Capture the cell that displays the provided text and extract its [x, y] central coordinate. 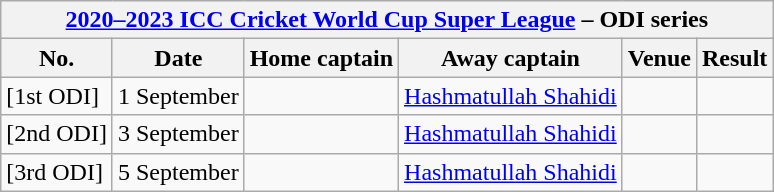
[1st ODI] [57, 96]
Date [178, 58]
Away captain [511, 58]
5 September [178, 172]
1 September [178, 96]
Home captain [321, 58]
No. [57, 58]
2020–2023 ICC Cricket World Cup Super League – ODI series [387, 20]
[3rd ODI] [57, 172]
[2nd ODI] [57, 134]
Result [734, 58]
Venue [659, 58]
3 September [178, 134]
